Output the (x, y) coordinate of the center of the cell containing the given text.  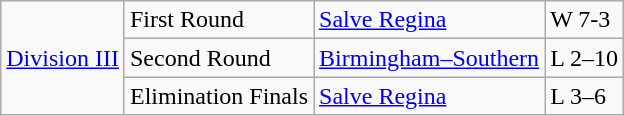
Division III (63, 58)
L 2–10 (584, 58)
First Round (218, 20)
Birmingham–Southern (430, 58)
Elimination Finals (218, 96)
Second Round (218, 58)
L 3–6 (584, 96)
W 7-3 (584, 20)
